Capture the cell that displays the provided text and extract its [x, y] central coordinate. 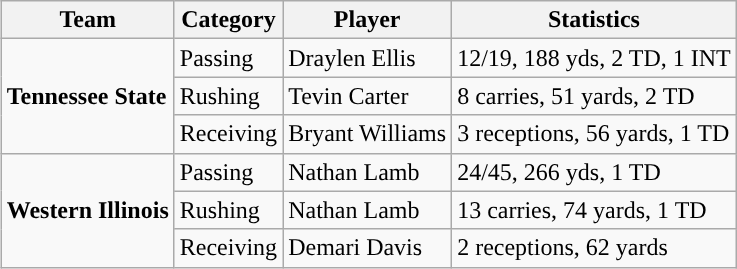
Tevin Carter [368, 96]
Draylen Ellis [368, 58]
Category [228, 20]
Demari Davis [368, 248]
Statistics [594, 20]
3 receptions, 56 yards, 1 TD [594, 134]
8 carries, 51 yards, 2 TD [594, 96]
2 receptions, 62 yards [594, 248]
Player [368, 20]
13 carries, 74 yards, 1 TD [594, 210]
Tennessee State [88, 96]
24/45, 266 yds, 1 TD [594, 172]
12/19, 188 yds, 2 TD, 1 INT [594, 58]
Team [88, 20]
Western Illinois [88, 210]
Bryant Williams [368, 134]
